Capture the cell that displays the provided text and extract its [X, Y] central coordinate. 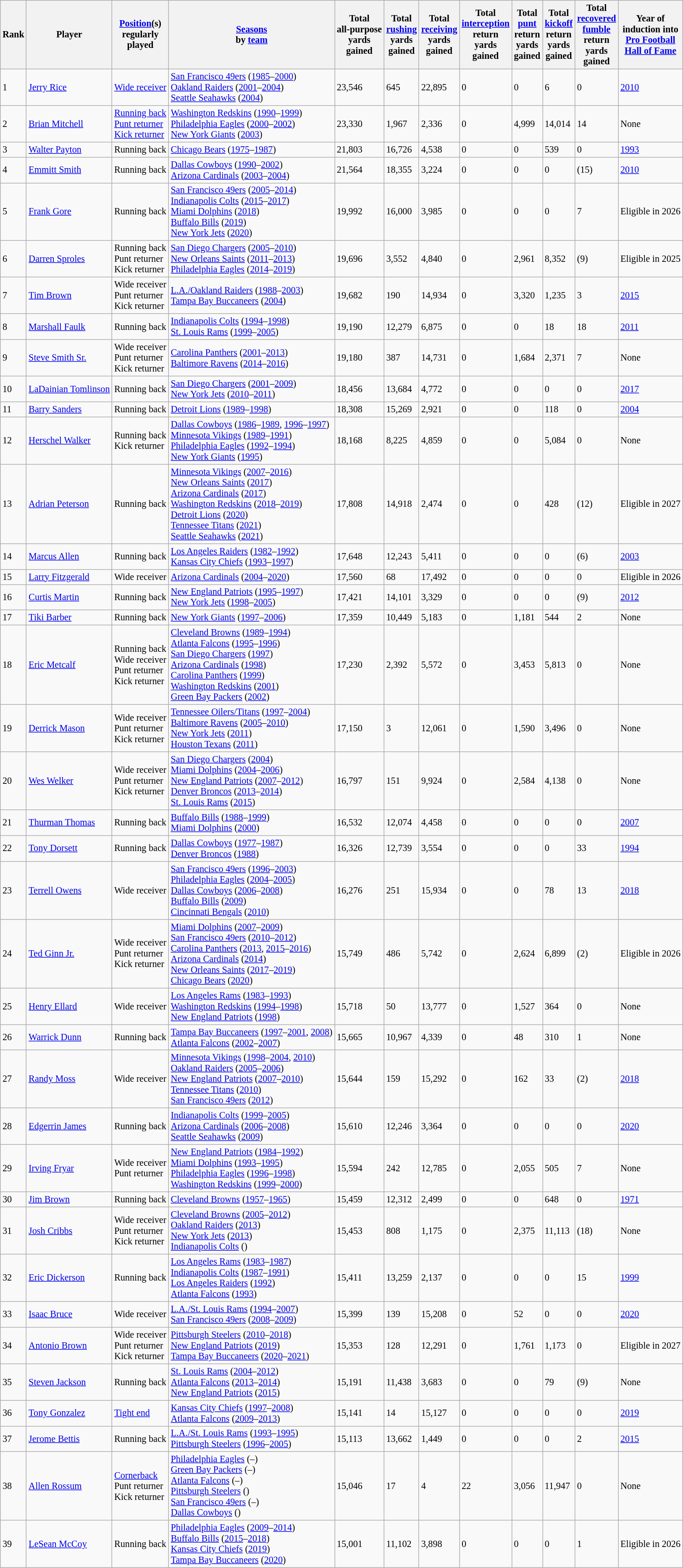
Larry Fitzgerald [69, 577]
(18) [596, 1231]
San Francisco 49ers (1996–2003)Philadelphia Eagles (2004–2005)Dallas Cowboys (2006–2008)Buffalo Bills (2009)Cincinnati Bengals (2010) [251, 890]
505 [559, 1168]
13,777 [439, 1006]
9,924 [439, 781]
28 [13, 1126]
Washington Redskins (1990–1999)Philadelphia Eagles (2000–2002)New York Giants (2003) [251, 124]
Indianapolis Colts (1999–2005)Arizona Cardinals (2006–2008)Seattle Seahawks (2009) [251, 1126]
3,496 [559, 728]
15,718 [360, 1006]
Running backPunt returnerKick returner [140, 124]
15,127 [439, 1413]
35 [13, 1382]
17,648 [360, 556]
1993 [650, 150]
15,610 [360, 1126]
2007 [650, 823]
Irving Fryar [69, 1168]
539 [559, 150]
4,138 [559, 781]
15,411 [360, 1278]
18,355 [402, 170]
2,392 [402, 665]
19,992 [360, 212]
4,458 [439, 823]
29 [13, 1168]
Josh Cribbs [69, 1231]
16,726 [402, 150]
36 [13, 1413]
Los Angeles Rams (1983–1993)Washington Redskins (1994–1998)New England Patriots (1998) [251, 1006]
15,594 [360, 1168]
Herschel Walker [69, 440]
12,739 [402, 848]
New England Patriots (1995–1997)New York Jets (1998–2005) [251, 597]
15,453 [360, 1231]
Pittsburgh Steelers (2010–2018)New England Patriots (2019)Tampa Bay Buccaneers (2020–2021) [251, 1346]
50 [402, 1006]
15,208 [439, 1314]
15,001 [360, 1544]
Terrell Owens [69, 890]
21,803 [360, 150]
1,235 [559, 296]
4,538 [439, 150]
68 [402, 577]
11,102 [402, 1544]
27 [13, 1079]
1,449 [439, 1439]
1,761 [527, 1346]
4,999 [527, 124]
Los Angeles Raiders (1982–1992)Kansas City Chiefs (1993–1997) [251, 556]
Marcus Allen [69, 556]
4,859 [439, 440]
1,967 [402, 124]
10 [13, 389]
16,276 [360, 890]
2,921 [439, 409]
10,449 [402, 618]
25 [13, 1006]
21,564 [360, 170]
Kansas City Chiefs (1997–2008)Atlanta Falcons (2009–2013) [251, 1413]
LeSean McCoy [69, 1544]
3,224 [439, 170]
2,499 [439, 1199]
2,055 [527, 1168]
Jim Brown [69, 1199]
15,399 [360, 1314]
2003 [650, 556]
Position(s)regularlyplayed [140, 34]
648 [559, 1199]
21 [13, 823]
15,141 [360, 1413]
16,000 [402, 212]
Darren Sproles [69, 259]
13,684 [402, 389]
Jerome Bettis [69, 1439]
11 [13, 409]
16,797 [360, 781]
18,456 [360, 389]
San Francisco 49ers (2005–2014)Indianapolis Colts (2015–2017)Miami Dolphins (2018)Buffalo Bills (2019)New York Jets (2020) [251, 212]
1,173 [559, 1346]
Henry Ellard [69, 1006]
3,683 [439, 1382]
Totalrecovered fumblereturn yardsgained [596, 34]
Indianapolis Colts (1994–1998)St. Louis Rams (1999–2005) [251, 326]
1,684 [527, 358]
San Diego Chargers (2001–2009)New York Jets (2010–2011) [251, 389]
13,259 [402, 1278]
3,554 [439, 848]
2,375 [527, 1231]
2019 [650, 1413]
2,371 [559, 358]
2017 [650, 389]
162 [527, 1079]
CornerbackPunt returnerKick returner [140, 1486]
1,527 [527, 1006]
17,808 [360, 503]
5,183 [439, 618]
645 [402, 87]
Seasonsby team [251, 34]
30 [13, 1199]
78 [559, 890]
San Diego Chargers (2004)Miami Dolphins (2004–2006)New England Patriots (2007–2012)Denver Broncos (2013–2014)St. Louis Rams (2015) [251, 781]
Barry Sanders [69, 409]
2012 [650, 597]
10,967 [402, 1037]
2,624 [527, 953]
18,308 [360, 409]
4,772 [439, 389]
Edgerrin James [69, 1126]
19,180 [360, 358]
5,572 [439, 665]
2,584 [527, 781]
6,875 [439, 326]
310 [559, 1037]
8,225 [402, 440]
Los Angeles Rams (1983–1987)Indianapolis Colts (1987–1991)Los Angeles Raiders (1992)Atlanta Falcons (1993) [251, 1278]
Eric Metcalf [69, 665]
Tony Dorsett [69, 848]
15,046 [360, 1486]
387 [402, 358]
17,150 [360, 728]
128 [402, 1346]
19,696 [360, 259]
Dallas Cowboys (1977–1987)Denver Broncos (1988) [251, 848]
Philadelphia Eagles (–)Green Bay Packers (–)Atlanta Falcons (–)Pittsburgh Steelers ()San Francisco 49ers (–)Dallas Cowboys () [251, 1486]
1994 [650, 848]
Arizona Cardinals (2004–2020) [251, 577]
Chicago Bears (1975–1987) [251, 150]
15,934 [439, 890]
Jerry Rice [69, 87]
12,291 [439, 1346]
Curtis Martin [69, 597]
12,246 [402, 1126]
Totalall-purposeyardsgained [360, 34]
2,336 [439, 124]
808 [402, 1231]
12,785 [439, 1168]
San Diego Chargers (2005–2010)New Orleans Saints (2011–2013)Philadelphia Eagles (2014–2019) [251, 259]
3,329 [439, 597]
Tony Gonzalez [69, 1413]
L.A./St. Louis Rams (1993–1995)Pittsburgh Steelers (1996–2005) [251, 1439]
15,269 [402, 409]
Steve Smith Sr. [69, 358]
17,421 [360, 597]
15,749 [360, 953]
Eligible in 2025 [650, 259]
Derrick Mason [69, 728]
Totalrushingyards gained [402, 34]
1,175 [439, 1231]
52 [527, 1314]
L.A./Oakland Raiders (1988–2003)Tampa Bay Buccaneers (2004) [251, 296]
13,662 [402, 1439]
11,438 [402, 1382]
Adrian Peterson [69, 503]
1999 [650, 1278]
Eric Dickerson [69, 1278]
16,326 [360, 848]
17,230 [360, 665]
New England Patriots (1984–1992)Miami Dolphins (1993–1995)Philadelphia Eagles (1996–1998)Washington Redskins (1999–2000) [251, 1168]
4,339 [439, 1037]
26 [13, 1037]
48 [527, 1037]
18,168 [360, 440]
5,813 [559, 665]
3,320 [527, 296]
Randy Moss [69, 1079]
12,243 [402, 556]
6,899 [559, 953]
Allen Rossum [69, 1486]
Emmitt Smith [69, 170]
428 [559, 503]
151 [402, 781]
2,961 [527, 259]
3,985 [439, 212]
1971 [650, 1199]
544 [559, 618]
(12) [596, 503]
12,074 [402, 823]
Wide receiverPunt returner [140, 1168]
3,898 [439, 1544]
5,084 [559, 440]
8 [13, 326]
14,918 [402, 503]
15,644 [360, 1079]
2004 [650, 409]
39 [13, 1544]
Philadelphia Eagles (2009–2014)Buffalo Bills (2015–2018)Kansas City Chiefs (2019)Tampa Bay Buccaneers (2020) [251, 1544]
12,061 [439, 728]
Cleveland Browns (1957–1965) [251, 1199]
9 [13, 358]
8,352 [559, 259]
37 [13, 1439]
Marshall Faulk [69, 326]
1,590 [527, 728]
486 [402, 953]
Totalreceivingyardsgained [439, 34]
Tiki Barber [69, 618]
Rank [13, 34]
Thurman Thomas [69, 823]
Running backKick returner [140, 440]
3,453 [527, 665]
19,682 [360, 296]
12,279 [402, 326]
4,840 [439, 259]
15,353 [360, 1346]
3,056 [527, 1486]
2011 [650, 326]
Tight end [140, 1413]
16,532 [360, 823]
14,934 [439, 296]
12 [13, 440]
14,101 [402, 597]
Totalinterceptionreturnyardsgained [486, 34]
23,546 [360, 87]
Running backWide receiverPunt returnerKick returner [140, 665]
San Francisco 49ers (1985–2000)Oakland Raiders (2001–2004)Seattle Seahawks (2004) [251, 87]
11,113 [559, 1231]
Walter Payton [69, 150]
Totalpuntreturnyardsgained [527, 34]
Dallas Cowboys (1986–1989, 1996–1997)Minnesota Vikings (1989–1991)Philadelphia Eagles (1992–1994)New York Giants (1995) [251, 440]
3,552 [402, 259]
1,181 [527, 618]
Ted Ginn Jr. [69, 953]
242 [402, 1168]
New York Giants (1997–2006) [251, 618]
Tampa Bay Buccaneers (1997–2001, 2008)Atlanta Falcons (2002–2007) [251, 1037]
L.A./St. Louis Rams (1994–2007)San Francisco 49ers (2008–2009) [251, 1314]
14,014 [559, 124]
20 [13, 781]
(15) [596, 170]
Carolina Panthers (2001–2013)Baltimore Ravens (2014–2016) [251, 358]
Player [69, 34]
Frank Gore [69, 212]
23,330 [360, 124]
118 [559, 409]
Cleveland Browns (2005–2012)Oakland Raiders (2013)New York Jets (2013) Indianapolis Colts () [251, 1231]
364 [559, 1006]
22,895 [439, 87]
15,292 [439, 1079]
Steven Jackson [69, 1382]
Buffalo Bills (1988–1999)Miami Dolphins (2000) [251, 823]
31 [13, 1231]
3,364 [439, 1126]
24 [13, 953]
(6) [596, 556]
2,137 [439, 1278]
34 [13, 1346]
17,359 [360, 618]
17,560 [360, 577]
5 [13, 212]
5,411 [439, 556]
19,190 [360, 326]
2,474 [439, 503]
Minnesota Vikings (1998–2004, 2010)Oakland Raiders (2005–2006)New England Patriots (2007–2010)Tennessee Titans (2010)San Francisco 49ers (2012) [251, 1079]
Warrick Dunn [69, 1037]
LaDainian Tomlinson [69, 389]
Detroit Lions (1989–1998) [251, 409]
79 [559, 1382]
Totalkickoffreturnyardsgained [559, 34]
Brian Mitchell [69, 124]
139 [402, 1314]
12,312 [402, 1199]
Tim Brown [69, 296]
15,113 [360, 1439]
St. Louis Rams (2004–2012)Atlanta Falcons (2013–2014)New England Patriots (2015) [251, 1382]
32 [13, 1278]
14,731 [439, 358]
159 [402, 1079]
Running back Punt returner Kick returner [140, 259]
38 [13, 1486]
Wes Welker [69, 781]
Dallas Cowboys (1990–2002)Arizona Cardinals (2003–2004) [251, 170]
19 [13, 728]
5,742 [439, 953]
15,665 [360, 1037]
251 [402, 890]
190 [402, 296]
15,459 [360, 1199]
15,191 [360, 1382]
11,947 [559, 1486]
Tennessee Oilers/Titans (1997–2004)Baltimore Ravens (2005–2010)New York Jets (2011)Houston Texans (2011) [251, 728]
Antonio Brown [69, 1346]
23 [13, 890]
Isaac Bruce [69, 1314]
Year of induction intoPro Football Hall of Fame [650, 34]
17,492 [439, 577]
16 [13, 597]
